For the text-containing cell, return its midpoint in [X, Y] coordinate format. 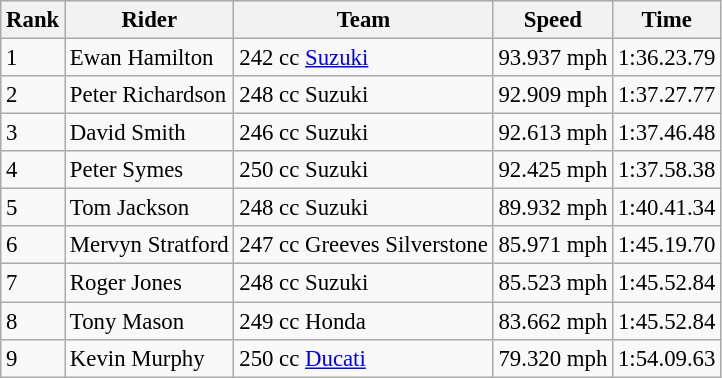
1:36.23.79 [667, 58]
92.909 mph [552, 95]
4 [33, 170]
Tony Mason [150, 321]
Rank [33, 20]
1:37.46.48 [667, 133]
Roger Jones [150, 283]
Peter Richardson [150, 95]
Ewan Hamilton [150, 58]
1:37.58.38 [667, 170]
246 cc Suzuki [364, 133]
242 cc Suzuki [364, 58]
250 cc Suzuki [364, 170]
7 [33, 283]
79.320 mph [552, 358]
92.425 mph [552, 170]
92.613 mph [552, 133]
Rider [150, 20]
Speed [552, 20]
247 cc Greeves Silverstone [364, 245]
Kevin Murphy [150, 358]
89.932 mph [552, 208]
Mervyn Stratford [150, 245]
1:40.41.34 [667, 208]
3 [33, 133]
Tom Jackson [150, 208]
Peter Symes [150, 170]
5 [33, 208]
1:37.27.77 [667, 95]
249 cc Honda [364, 321]
9 [33, 358]
85.523 mph [552, 283]
93.937 mph [552, 58]
83.662 mph [552, 321]
250 cc Ducati [364, 358]
1 [33, 58]
1:54.09.63 [667, 358]
6 [33, 245]
Time [667, 20]
1:45.19.70 [667, 245]
85.971 mph [552, 245]
Team [364, 20]
8 [33, 321]
2 [33, 95]
David Smith [150, 133]
